Scan for the cell matching the given text and deliver its [x, y] coordinate at center. 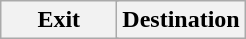
Destination [181, 20]
Exit [59, 20]
